Find where the given text appears and provide that cell's center as (X, Y) coordinate. 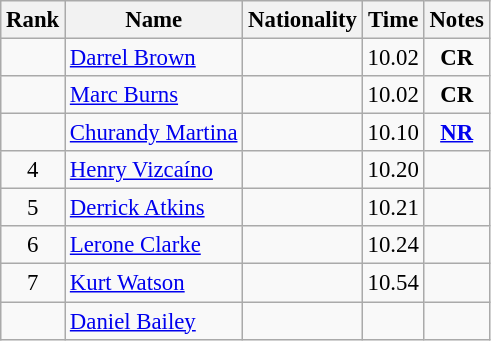
10.54 (393, 283)
Derrick Atkins (154, 208)
Darrel Brown (154, 58)
Nationality (302, 20)
10.10 (393, 133)
6 (33, 245)
7 (33, 283)
NR (456, 133)
Marc Burns (154, 95)
Churandy Martina (154, 133)
Time (393, 20)
Rank (33, 20)
Notes (456, 20)
Daniel Bailey (154, 321)
Kurt Watson (154, 283)
Lerone Clarke (154, 245)
Henry Vizcaíno (154, 170)
10.21 (393, 208)
Name (154, 20)
5 (33, 208)
10.24 (393, 245)
4 (33, 170)
10.20 (393, 170)
